Provide the (X, Y) coordinate of the cell's center where the given text is located.  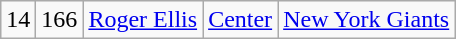
166 (60, 20)
Roger Ellis (143, 20)
New York Giants (366, 20)
Center (240, 20)
14 (18, 20)
